Pinpoint the cell where the given text exists, returning its (x, y) midpoint coordinate. 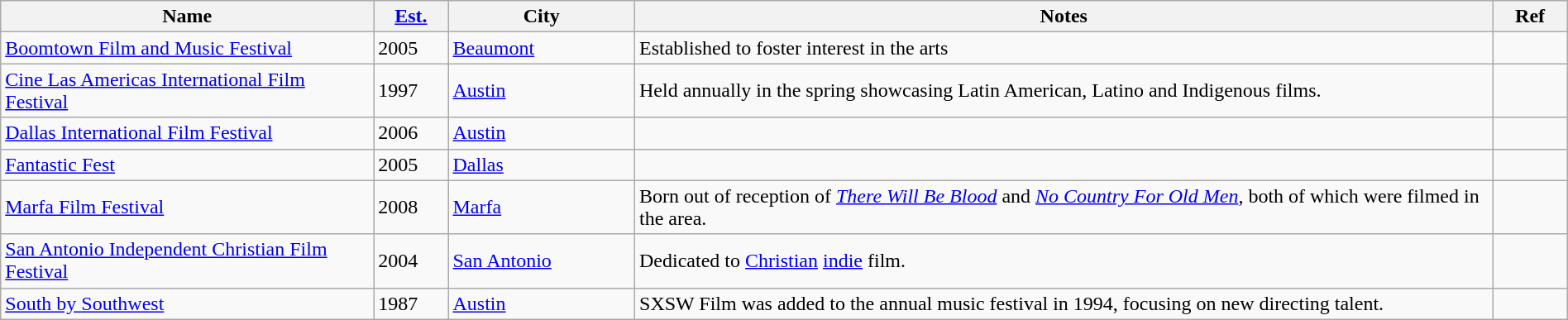
Dedicated to Christian indie film. (1064, 261)
South by Southwest (187, 303)
Boomtown Film and Music Festival (187, 48)
2006 (411, 133)
Cine Las Americas International Film Festival (187, 91)
Marfa Film Festival (187, 207)
Beaumont (542, 48)
1997 (411, 91)
Dallas (542, 165)
Established to foster interest in the arts (1064, 48)
San Antonio (542, 261)
2004 (411, 261)
Dallas International Film Festival (187, 133)
SXSW Film was added to the annual music festival in 1994, focusing on new directing talent. (1064, 303)
Marfa (542, 207)
Fantastic Fest (187, 165)
2008 (411, 207)
Held annually in the spring showcasing Latin American, Latino and Indigenous films. (1064, 91)
Notes (1064, 17)
Est. (411, 17)
Born out of reception of There Will Be Blood and No Country For Old Men, both of which were filmed in the area. (1064, 207)
City (542, 17)
Name (187, 17)
Ref (1530, 17)
San Antonio Independent Christian Film Festival (187, 261)
1987 (411, 303)
